Scan for the cell matching the given text and deliver its (x, y) coordinate at center. 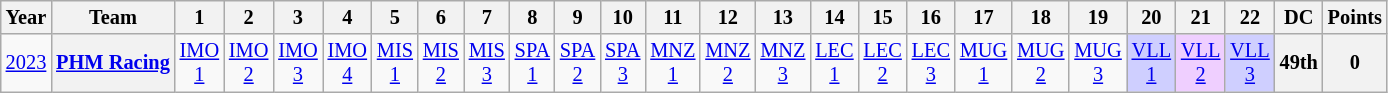
21 (1200, 17)
Team (112, 17)
Points (1355, 17)
7 (487, 17)
LEC2 (883, 63)
3 (298, 17)
16 (931, 17)
18 (1040, 17)
1 (200, 17)
MNZ2 (728, 63)
14 (834, 17)
IMO2 (248, 63)
IMO3 (298, 63)
PHM Racing (112, 63)
4 (348, 17)
8 (532, 17)
15 (883, 17)
SPA1 (532, 63)
MNZ3 (782, 63)
IMO1 (200, 63)
VLL2 (1200, 63)
0 (1355, 63)
13 (782, 17)
5 (395, 17)
22 (1250, 17)
MUG2 (1040, 63)
SPA2 (578, 63)
6 (441, 17)
49th (1299, 63)
17 (984, 17)
VLL3 (1250, 63)
2 (248, 17)
19 (1098, 17)
MIS3 (487, 63)
11 (672, 17)
MUG1 (984, 63)
12 (728, 17)
LEC3 (931, 63)
2023 (26, 63)
10 (622, 17)
9 (578, 17)
MIS1 (395, 63)
MNZ1 (672, 63)
LEC1 (834, 63)
SPA3 (622, 63)
MIS2 (441, 63)
VLL1 (1152, 63)
20 (1152, 17)
MUG3 (1098, 63)
Year (26, 17)
IMO4 (348, 63)
DC (1299, 17)
